Output the [X, Y] coordinate of the center of the cell containing the given text.  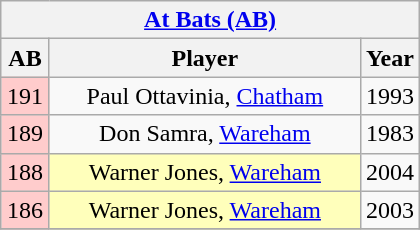
At Bats (AB) [210, 20]
189 [26, 134]
Year [390, 58]
Don Samra, Wareham [204, 134]
Player [204, 58]
1993 [390, 96]
2004 [390, 172]
1983 [390, 134]
AB [26, 58]
Paul Ottavinia, Chatham [204, 96]
186 [26, 210]
188 [26, 172]
2003 [390, 210]
191 [26, 96]
